Locate the cell with the specified text and output its [X, Y] center coordinate. 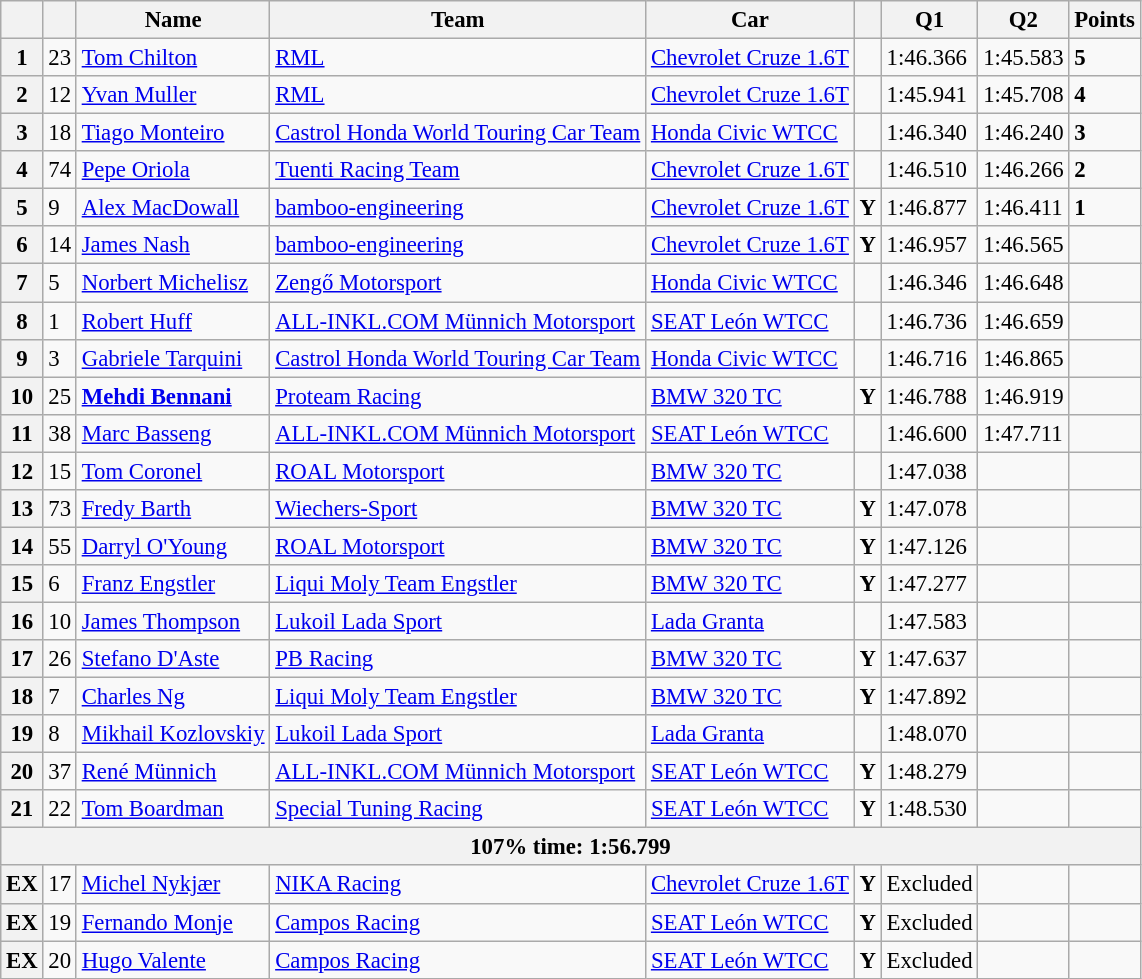
1:46.736 [930, 321]
James Nash [172, 245]
22 [60, 809]
Darryl O'Young [172, 546]
Franz Engstler [172, 584]
13 [22, 509]
Q2 [1024, 20]
Tom Boardman [172, 809]
1:47.126 [930, 546]
1:46.340 [930, 133]
Q1 [930, 20]
1:45.941 [930, 95]
1:47.038 [930, 471]
1:46.346 [930, 283]
Tom Chilton [172, 58]
1:46.716 [930, 358]
Team [458, 20]
Fredy Barth [172, 509]
74 [60, 170]
Tuenti Racing Team [458, 170]
1:47.583 [930, 621]
1:46.957 [930, 245]
1:46.600 [930, 433]
Hugo Valente [172, 960]
11 [22, 433]
Fernando Monje [172, 922]
1:46.366 [930, 58]
1:46.240 [1024, 133]
Special Tuning Racing [458, 809]
1:46.788 [930, 396]
1:46.565 [1024, 245]
1:48.070 [930, 734]
Mehdi Bennani [172, 396]
Stefano D'Aste [172, 659]
1:47.277 [930, 584]
Pepe Oriola [172, 170]
James Thompson [172, 621]
PB Racing [458, 659]
38 [60, 433]
NIKA Racing [458, 885]
25 [60, 396]
Marc Basseng [172, 433]
26 [60, 659]
Gabriele Tarquini [172, 358]
1:48.279 [930, 772]
1:46.411 [1024, 208]
1:45.708 [1024, 95]
1:47.892 [930, 697]
Alex MacDowall [172, 208]
Tiago Monteiro [172, 133]
55 [60, 546]
Zengő Motorsport [458, 283]
1:46.865 [1024, 358]
1:46.266 [1024, 170]
Proteam Racing [458, 396]
1:46.659 [1024, 321]
Robert Huff [172, 321]
Michel Nykjær [172, 885]
37 [60, 772]
Yvan Muller [172, 95]
Wiechers-Sport [458, 509]
107% time: 1:56.799 [570, 847]
1:46.919 [1024, 396]
1:48.530 [930, 809]
1:47.078 [930, 509]
Tom Coronel [172, 471]
1:46.510 [930, 170]
Points [1104, 20]
1:45.583 [1024, 58]
René Münnich [172, 772]
Charles Ng [172, 697]
Car [750, 20]
Norbert Michelisz [172, 283]
16 [22, 621]
21 [22, 809]
Mikhail Kozlovskiy [172, 734]
73 [60, 509]
1:46.877 [930, 208]
23 [60, 58]
Name [172, 20]
1:47.637 [930, 659]
1:47.711 [1024, 433]
1:46.648 [1024, 283]
